Extract the (X, Y) coordinate from the center of the cell holding the provided text.  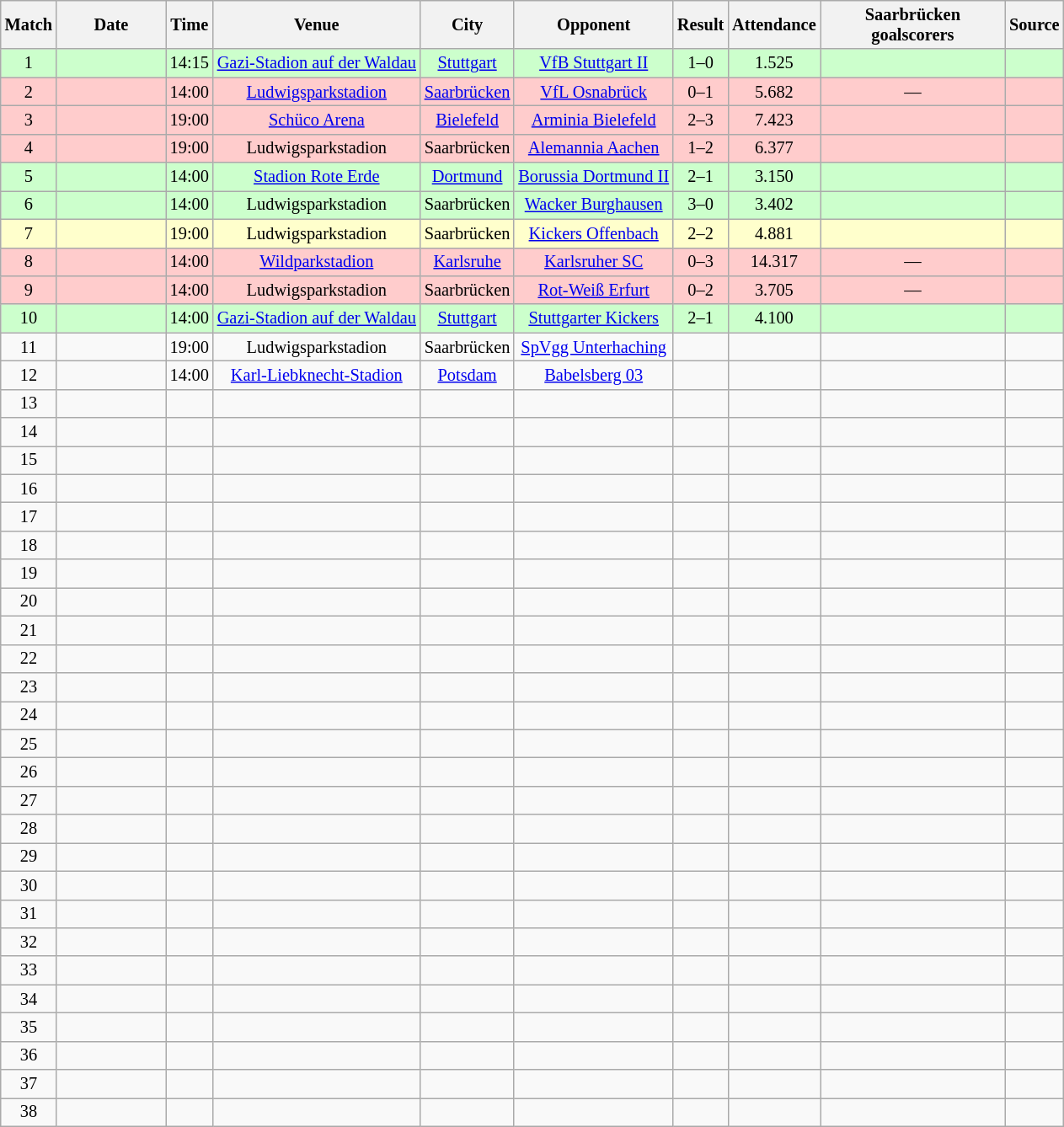
SpVgg Unterhaching (593, 347)
Time (190, 24)
Result (701, 24)
VfB Stuttgart II (593, 63)
Arminia Bielefeld (593, 120)
6 (29, 205)
4.881 (773, 233)
3.705 (773, 290)
3.150 (773, 177)
Source (1035, 24)
4 (29, 148)
28 (29, 829)
11 (29, 347)
Wildparkstadion (317, 262)
25 (29, 744)
13 (29, 403)
Borussia Dortmund II (593, 177)
5.682 (773, 92)
18 (29, 545)
Saarbrückengoalscorers (913, 24)
Stadion Rote Erde (317, 177)
VfL Osnabrück (593, 92)
9 (29, 290)
1.525 (773, 63)
Opponent (593, 24)
0–1 (701, 92)
7.423 (773, 120)
2–2 (701, 233)
12 (29, 375)
City (468, 24)
38 (29, 1112)
10 (29, 318)
23 (29, 686)
35 (29, 1027)
30 (29, 885)
2 (29, 92)
6.377 (773, 148)
5 (29, 177)
31 (29, 914)
Karl-Liebknecht-Stadion (317, 375)
21 (29, 630)
Stuttgarter Kickers (593, 318)
14 (29, 432)
Karlsruher SC (593, 262)
34 (29, 999)
26 (29, 772)
29 (29, 857)
1–2 (701, 148)
33 (29, 970)
Match (29, 24)
Dortmund (468, 177)
3.402 (773, 205)
Babelsberg 03 (593, 375)
Venue (317, 24)
37 (29, 1084)
Attendance (773, 24)
Karlsruhe (468, 262)
7 (29, 233)
3–0 (701, 205)
22 (29, 659)
Bielefeld (468, 120)
14:15 (190, 63)
0–2 (701, 290)
Date (111, 24)
14.317 (773, 262)
Schüco Arena (317, 120)
16 (29, 489)
17 (29, 516)
Alemannia Aachen (593, 148)
19 (29, 574)
Kickers Offenbach (593, 233)
8 (29, 262)
0–3 (701, 262)
32 (29, 942)
1 (29, 63)
4.100 (773, 318)
3 (29, 120)
27 (29, 800)
24 (29, 715)
Potsdam (468, 375)
Wacker Burghausen (593, 205)
Rot-Weiß Erfurt (593, 290)
36 (29, 1055)
20 (29, 601)
15 (29, 460)
1–0 (701, 63)
2–3 (701, 120)
